From the cell containing the given text, extract its center point as [X, Y] coordinate. 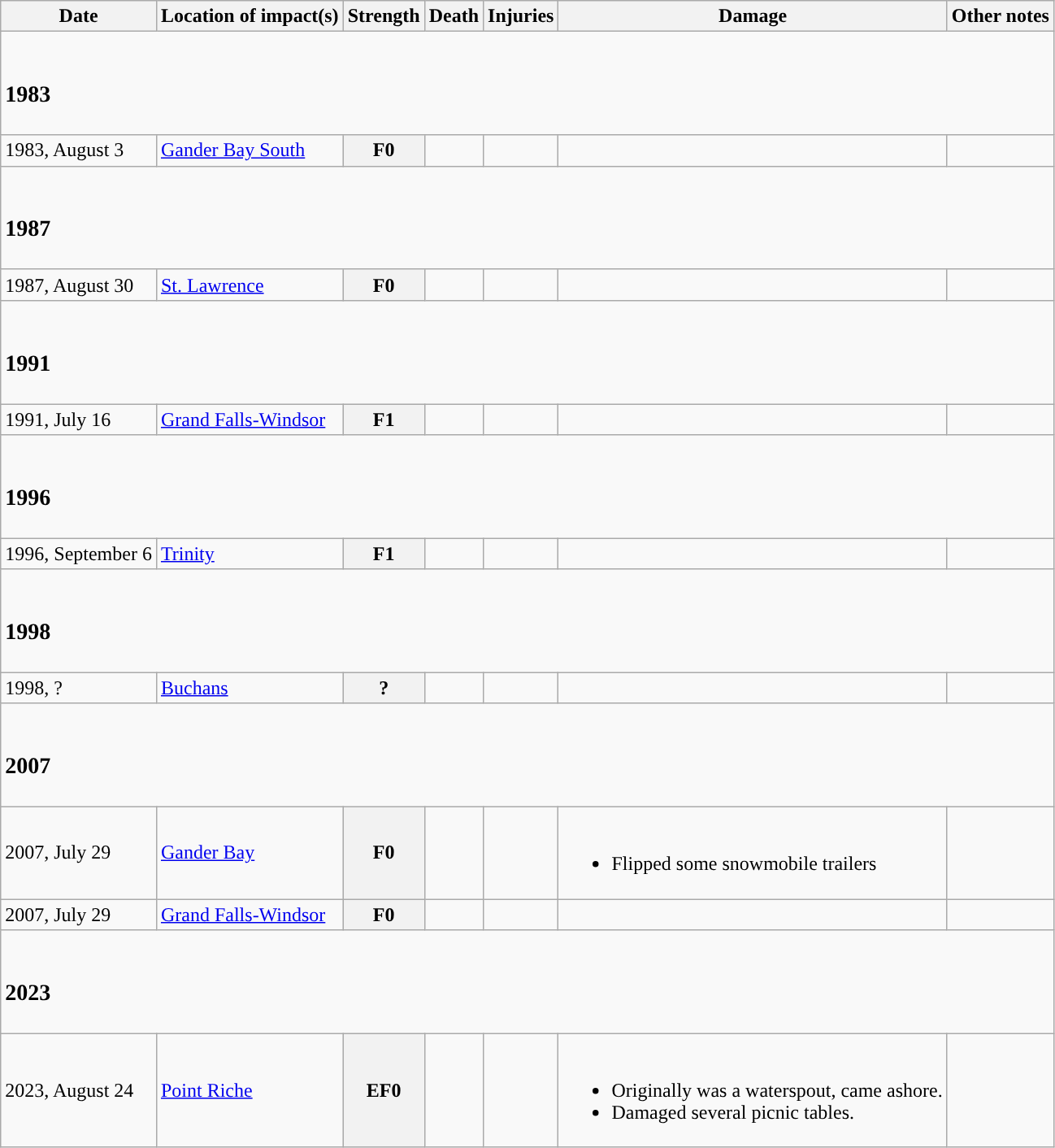
Other notes [1000, 16]
1987 [527, 218]
2023, August 24 [79, 1090]
Buchans [250, 688]
1983, August 3 [79, 150]
Date [79, 16]
Trinity [250, 554]
1987, August 30 [79, 285]
Gander Bay South [250, 150]
Flipped some snowmobile trailers [753, 852]
1996 [527, 486]
1991 [527, 351]
Strength [384, 16]
Death [454, 16]
1983 [527, 83]
Originally was a waterspout, came ashore.Damaged several picnic tables. [753, 1090]
1998 [527, 621]
1996, September 6 [79, 554]
St. Lawrence [250, 285]
Point Riche [250, 1090]
2023 [527, 982]
Gander Bay [250, 852]
EF0 [384, 1090]
Location of impact(s) [250, 16]
2007 [527, 754]
1998, ? [79, 688]
Injuries [521, 16]
? [384, 688]
1991, July 16 [79, 420]
Damage [753, 16]
